Detect which cell encompasses the target text, then output its [X, Y] center coordinate. 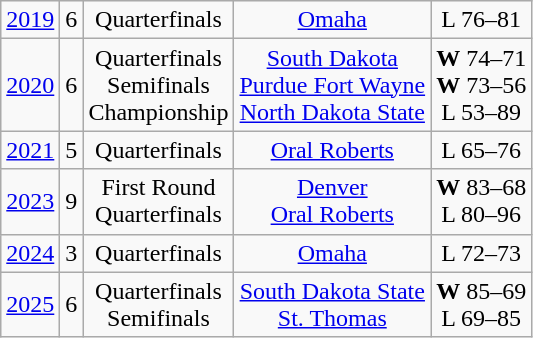
2021 [30, 150]
QuarterfinalsSemifinals [158, 304]
DenverOral Roberts [332, 202]
2019 [30, 20]
9 [72, 202]
2023 [30, 202]
W 85–69L 69–85 [482, 304]
W 74–71W 73–56L 53–89 [482, 85]
2020 [30, 85]
L 72–73 [482, 253]
South Dakota StateSt. Thomas [332, 304]
Oral Roberts [332, 150]
3 [72, 253]
QuarterfinalsSemifinalsChampionship [158, 85]
2025 [30, 304]
2024 [30, 253]
L 65–76 [482, 150]
First RoundQuarterfinals [158, 202]
South DakotaPurdue Fort WayneNorth Dakota State [332, 85]
L 76–81 [482, 20]
W 83–68L 80–96 [482, 202]
5 [72, 150]
